From the cell containing the given text, extract its center point as (X, Y) coordinate. 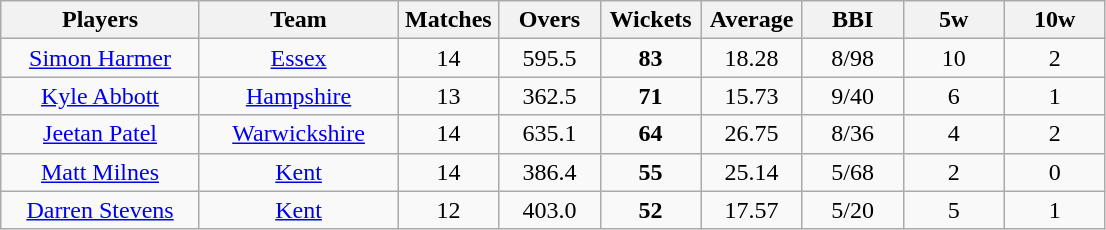
8/98 (852, 58)
635.1 (550, 134)
Team (298, 20)
BBI (852, 20)
10w (1054, 20)
595.5 (550, 58)
8/36 (852, 134)
0 (1054, 172)
Jeetan Patel (100, 134)
5/20 (852, 210)
64 (650, 134)
5w (954, 20)
Simon Harmer (100, 58)
Matt Milnes (100, 172)
15.73 (752, 96)
71 (650, 96)
18.28 (752, 58)
13 (448, 96)
Players (100, 20)
Kyle Abbott (100, 96)
4 (954, 134)
12 (448, 210)
83 (650, 58)
6 (954, 96)
25.14 (752, 172)
Warwickshire (298, 134)
403.0 (550, 210)
52 (650, 210)
10 (954, 58)
5/68 (852, 172)
Overs (550, 20)
Hampshire (298, 96)
Matches (448, 20)
362.5 (550, 96)
386.4 (550, 172)
Essex (298, 58)
Average (752, 20)
9/40 (852, 96)
55 (650, 172)
Darren Stevens (100, 210)
5 (954, 210)
Wickets (650, 20)
26.75 (752, 134)
17.57 (752, 210)
